Detect which cell encompasses the target text, then output its [x, y] center coordinate. 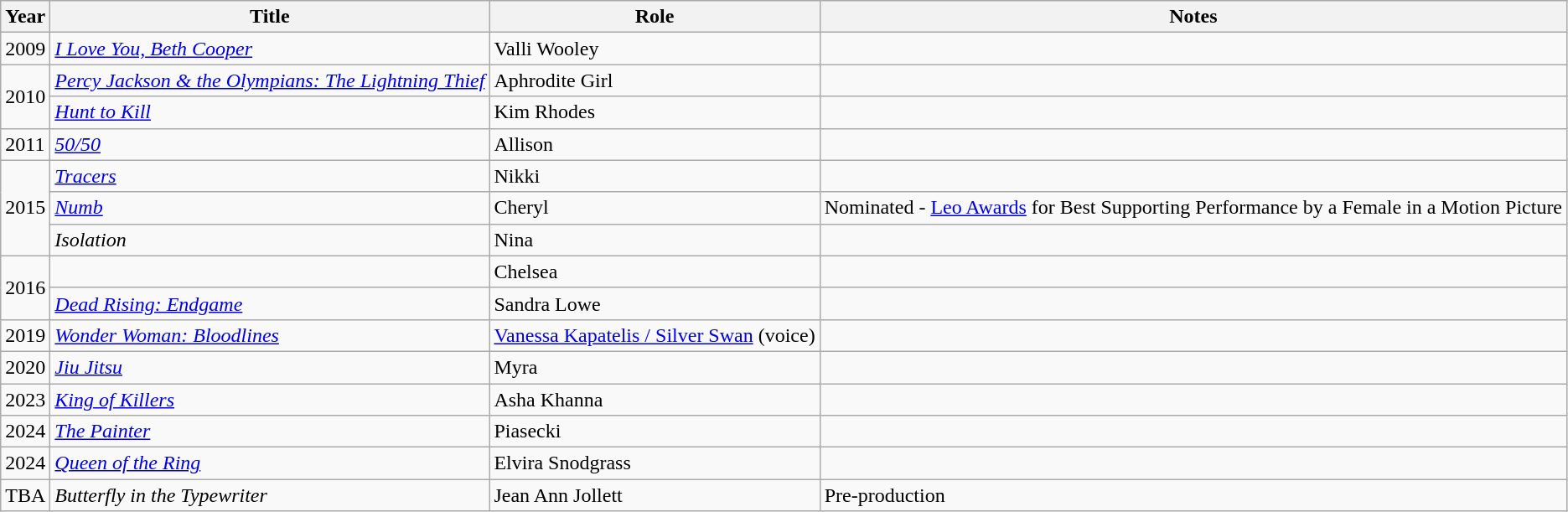
Tracers [270, 176]
Piasecki [655, 432]
Year [25, 17]
Nina [655, 240]
50/50 [270, 144]
Jean Ann Jollett [655, 495]
King of Killers [270, 400]
Cheryl [655, 208]
2011 [25, 144]
Numb [270, 208]
Chelsea [655, 272]
2019 [25, 335]
Aphrodite Girl [655, 80]
Percy Jackson & the Olympians: The Lightning Thief [270, 80]
Title [270, 17]
Myra [655, 367]
Dead Rising: Endgame [270, 303]
Asha Khanna [655, 400]
2010 [25, 96]
Elvira Snodgrass [655, 463]
Allison [655, 144]
Queen of the Ring [270, 463]
2016 [25, 287]
Vanessa Kapatelis / Silver Swan (voice) [655, 335]
Role [655, 17]
Jiu Jitsu [270, 367]
Nikki [655, 176]
2023 [25, 400]
Sandra Lowe [655, 303]
I Love You, Beth Cooper [270, 49]
Notes [1193, 17]
TBA [25, 495]
Wonder Woman: Bloodlines [270, 335]
2015 [25, 208]
The Painter [270, 432]
Isolation [270, 240]
Nominated - Leo Awards for Best Supporting Performance by a Female in a Motion Picture [1193, 208]
2009 [25, 49]
2020 [25, 367]
Valli Wooley [655, 49]
Butterfly in the Typewriter [270, 495]
Hunt to Kill [270, 112]
Pre-production [1193, 495]
Kim Rhodes [655, 112]
